Capture the cell that displays the provided text and extract its (X, Y) central coordinate. 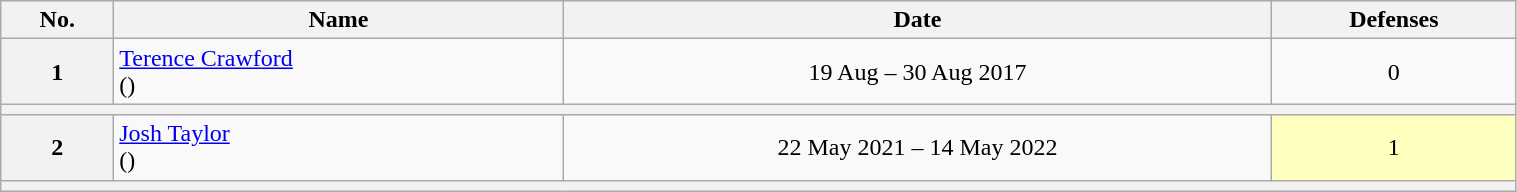
Date (918, 20)
19 Aug – 30 Aug 2017 (918, 72)
Josh Taylor() (338, 148)
Terence Crawford() (338, 72)
Name (338, 20)
0 (1394, 72)
2 (58, 148)
22 May 2021 – 14 May 2022 (918, 148)
No. (58, 20)
Defenses (1394, 20)
